Return the (x, y) coordinate for the center point of the cell that contains the specified text.  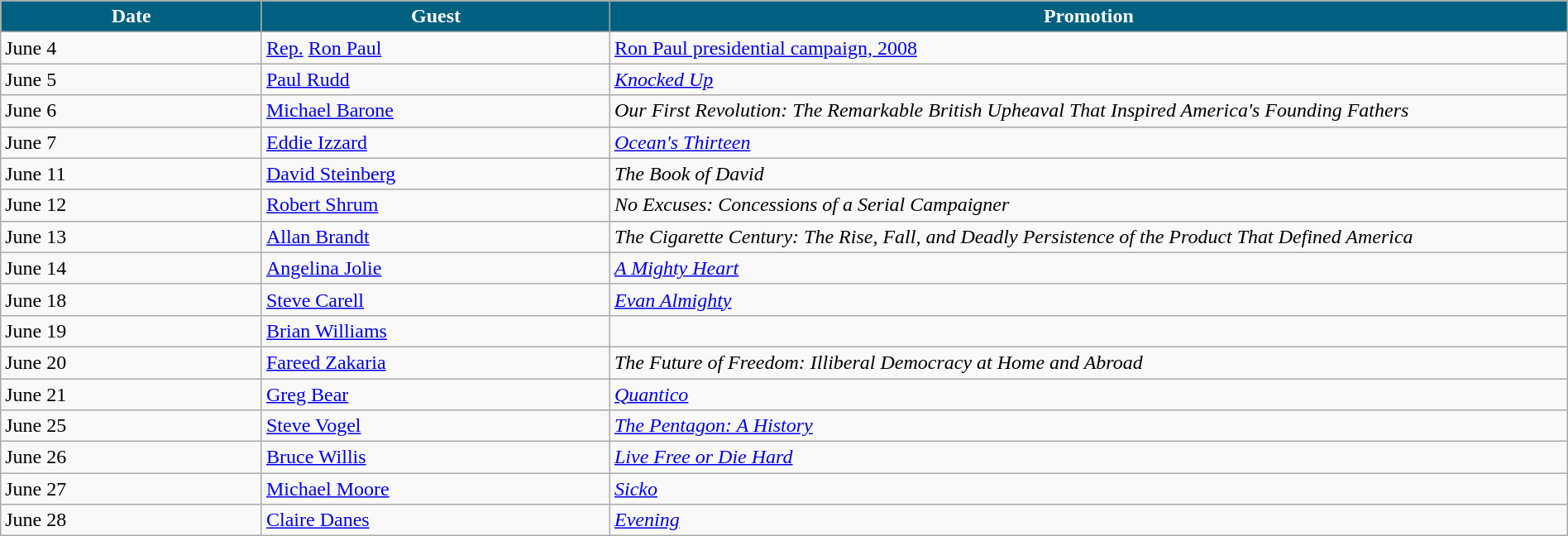
Evening (1088, 520)
Allan Brandt (435, 237)
The Book of David (1088, 174)
June 28 (131, 520)
Greg Bear (435, 395)
No Excuses: Concessions of a Serial Campaigner (1088, 205)
Promotion (1088, 17)
Quantico (1088, 395)
June 27 (131, 489)
June 26 (131, 457)
Robert Shrum (435, 205)
June 7 (131, 142)
Sicko (1088, 489)
June 25 (131, 426)
Angelina Jolie (435, 268)
June 5 (131, 79)
Knocked Up (1088, 79)
Michael Moore (435, 489)
Ocean's Thirteen (1088, 142)
Claire Danes (435, 520)
June 13 (131, 237)
Bruce Willis (435, 457)
Evan Almighty (1088, 299)
June 4 (131, 48)
Steve Vogel (435, 426)
Rep. Ron Paul (435, 48)
June 20 (131, 362)
Steve Carell (435, 299)
Paul Rudd (435, 79)
Fareed Zakaria (435, 362)
Our First Revolution: The Remarkable British Upheaval That Inspired America's Founding Fathers (1088, 111)
June 12 (131, 205)
Ron Paul presidential campaign, 2008 (1088, 48)
Michael Barone (435, 111)
Guest (435, 17)
A Mighty Heart (1088, 268)
June 21 (131, 395)
June 14 (131, 268)
June 18 (131, 299)
Brian Williams (435, 331)
Date (131, 17)
June 19 (131, 331)
Live Free or Die Hard (1088, 457)
The Cigarette Century: The Rise, Fall, and Deadly Persistence of the Product That Defined America (1088, 237)
The Future of Freedom: Illiberal Democracy at Home and Abroad (1088, 362)
June 11 (131, 174)
David Steinberg (435, 174)
Eddie Izzard (435, 142)
June 6 (131, 111)
The Pentagon: A History (1088, 426)
